For the text-containing cell, return its midpoint in (X, Y) coordinate format. 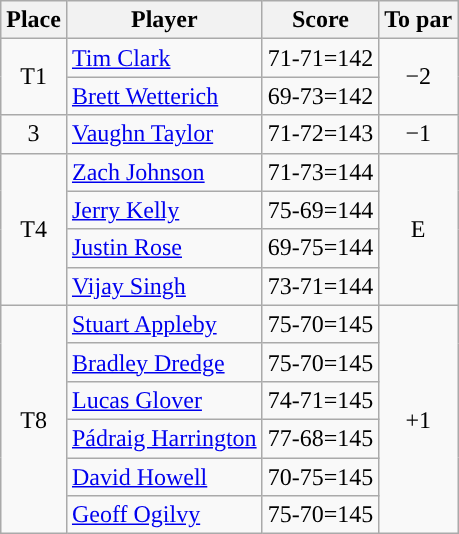
To par (418, 20)
3 (34, 134)
T1 (34, 77)
Place (34, 20)
Player (164, 20)
Pádraig Harrington (164, 438)
Score (320, 20)
77-68=145 (320, 438)
71-71=142 (320, 58)
Lucas Glover (164, 400)
T8 (34, 419)
T4 (34, 229)
74-71=145 (320, 400)
71-72=143 (320, 134)
Vijay Singh (164, 286)
75-69=144 (320, 210)
Brett Wetterich (164, 96)
E (418, 229)
−1 (418, 134)
71-73=144 (320, 172)
Justin Rose (164, 248)
+1 (418, 419)
Bradley Dredge (164, 362)
73-71=144 (320, 286)
Jerry Kelly (164, 210)
Tim Clark (164, 58)
Geoff Ogilvy (164, 515)
David Howell (164, 477)
Vaughn Taylor (164, 134)
Stuart Appleby (164, 324)
69-75=144 (320, 248)
69-73=142 (320, 96)
−2 (418, 77)
70-75=145 (320, 477)
Zach Johnson (164, 172)
